Search for the cell housing the specified text and yield its (X, Y) center coordinate. 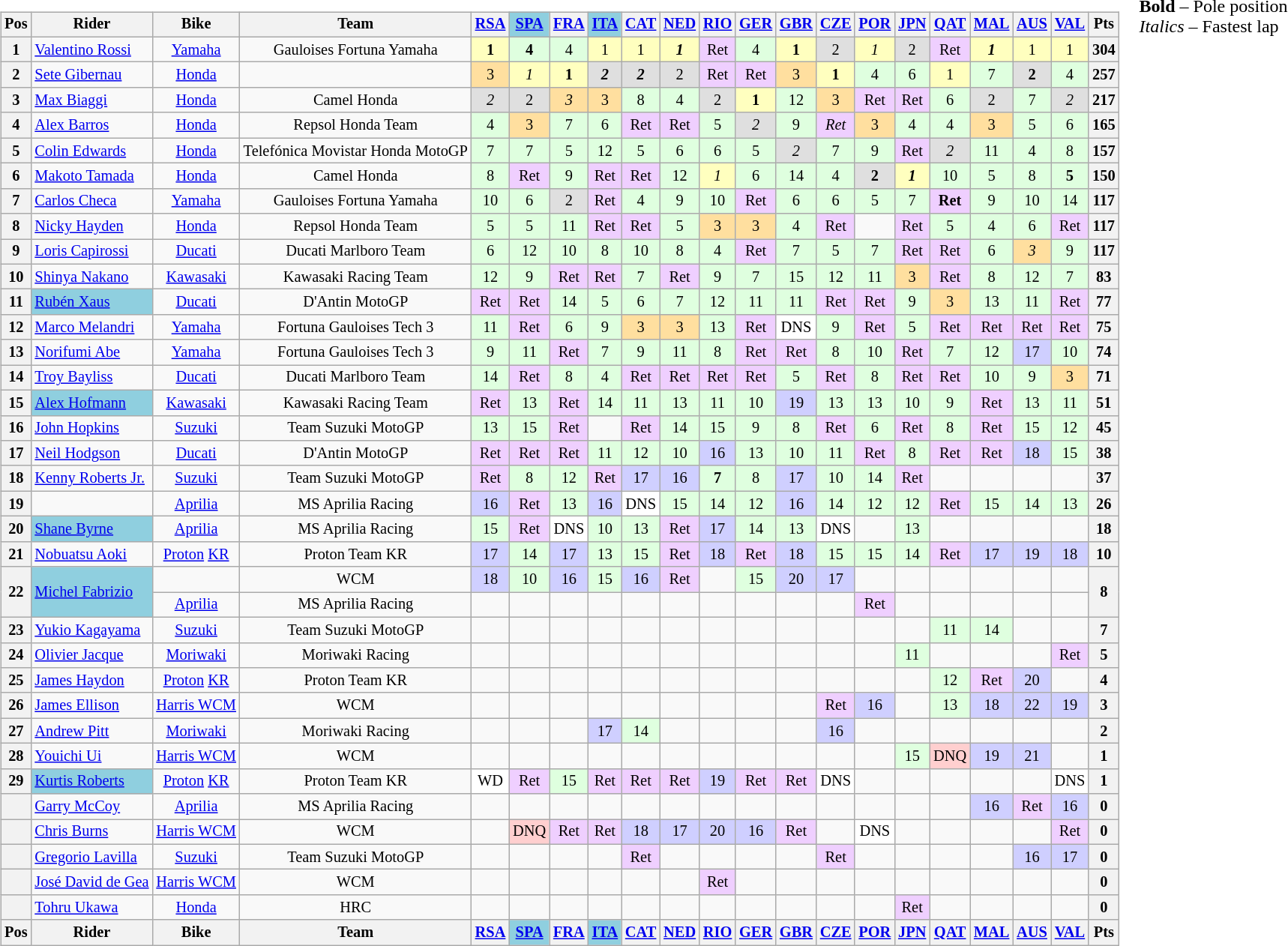
Marco Melandri (91, 328)
Alex Barros (91, 125)
27 (16, 731)
77 (1104, 302)
Kurtis Roberts (91, 781)
Nobuatsu Aoki (91, 554)
Andrew Pitt (91, 731)
Carlos Checa (91, 201)
75 (1104, 328)
29 (16, 781)
John Hopkins (91, 428)
45 (1104, 428)
Tohru Ukawa (91, 908)
Shane Byrne (91, 529)
Colin Edwards (91, 151)
71 (1104, 378)
Neil Hodgson (91, 454)
Norifumi Abe (91, 352)
74 (1104, 352)
HRC (355, 908)
Valentino Rossi (91, 49)
Sete Gibernau (91, 75)
Kenny Roberts Jr. (91, 478)
157 (1104, 151)
Troy Bayliss (91, 378)
James Haydon (91, 681)
28 (16, 756)
Garry McCoy (91, 807)
James Ellison (91, 705)
304 (1104, 49)
51 (1104, 403)
Max Biaggi (91, 100)
38 (1104, 454)
23 (16, 630)
Makoto Tamada (91, 176)
165 (1104, 125)
Chris Burns (91, 832)
37 (1104, 478)
257 (1104, 75)
Yukio Kagayama (91, 630)
25 (16, 681)
150 (1104, 176)
Nicky Hayden (91, 226)
WD (490, 781)
83 (1104, 277)
Shinya Nakano (91, 277)
Gregorio Lavilla (91, 857)
José David de Gea (91, 882)
Olivier Jacque (91, 655)
217 (1104, 100)
Loris Capirossi (91, 252)
Michel Fabrizio (91, 592)
Alex Hofmann (91, 403)
Rubén Xaus (91, 302)
Youichi Ui (91, 756)
Telefónica Movistar Honda MotoGP (355, 151)
24 (16, 655)
